Extract the (x, y) coordinate from the center of the cell holding the provided text.  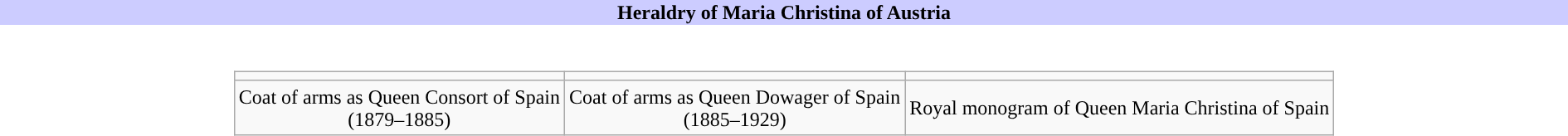
Heraldry of Maria Christina of Austria (784, 12)
Coat of arms as Queen Dowager of Spain(1885–1929) (735, 108)
Royal monogram of Queen Maria Christina of Spain (1120, 108)
Coat of arms as Queen Consort of Spain(1879–1885) (399, 108)
